Determine the (x, y) coordinate at the center of the cell enclosing the given text.  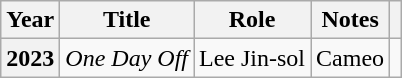
Year (30, 20)
2023 (30, 58)
Role (252, 20)
Cameo (350, 58)
One Day Off (127, 58)
Title (127, 20)
Lee Jin-sol (252, 58)
Notes (350, 20)
